Identify which cell holds the provided text, then report its [X, Y] central coordinate. 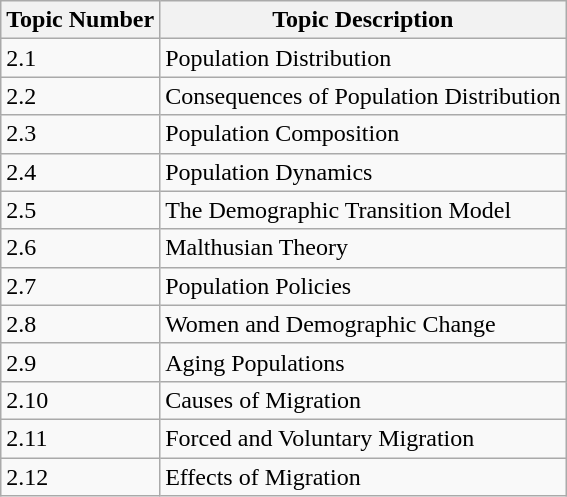
Topic Number [80, 20]
Population Dynamics [363, 172]
2.6 [80, 248]
2.10 [80, 400]
Causes of Migration [363, 400]
2.12 [80, 477]
2.11 [80, 438]
Women and Demographic Change [363, 324]
2.8 [80, 324]
Malthusian Theory [363, 248]
Population Policies [363, 286]
2.7 [80, 286]
Aging Populations [363, 362]
Population Distribution [363, 58]
2.2 [80, 96]
Topic Description [363, 20]
2.9 [80, 362]
Effects of Migration [363, 477]
Forced and Voluntary Migration [363, 438]
Consequences of Population Distribution [363, 96]
2.3 [80, 134]
The Demographic Transition Model [363, 210]
2.4 [80, 172]
2.1 [80, 58]
Population Composition [363, 134]
2.5 [80, 210]
